For the text-containing cell, return its midpoint in (X, Y) coordinate format. 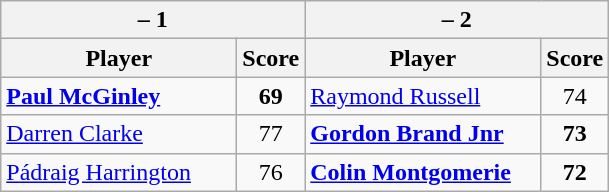
77 (271, 134)
72 (575, 172)
– 1 (153, 20)
Raymond Russell (423, 96)
74 (575, 96)
Gordon Brand Jnr (423, 134)
69 (271, 96)
Darren Clarke (119, 134)
Colin Montgomerie (423, 172)
– 2 (457, 20)
73 (575, 134)
Pádraig Harrington (119, 172)
Paul McGinley (119, 96)
76 (271, 172)
